Extract the (x, y) coordinate from the center of the cell holding the provided text.  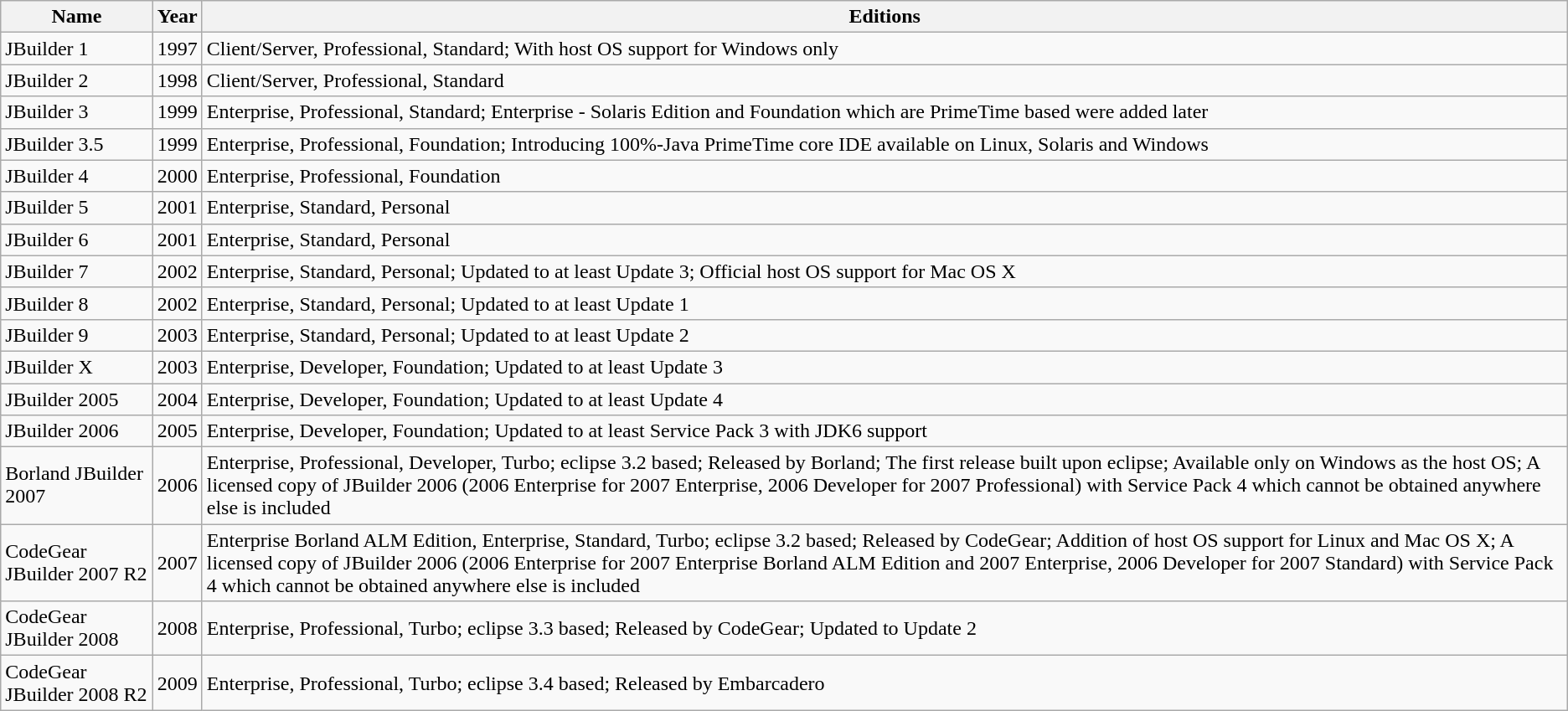
JBuilder X (77, 367)
JBuilder 6 (77, 240)
JBuilder 9 (77, 335)
Enterprise, Standard, Personal; Updated to at least Update 1 (885, 303)
Enterprise, Developer, Foundation; Updated to at least Service Pack 3 with JDK6 support (885, 431)
Enterprise, Developer, Foundation; Updated to at least Update 4 (885, 399)
JBuilder 3 (77, 112)
JBuilder 5 (77, 208)
Enterprise, Standard, Personal; Updated to at least Update 3; Official host OS support for Mac OS X (885, 271)
JBuilder 2006 (77, 431)
Enterprise, Professional, Turbo; eclipse 3.4 based; Released by Embarcadero (885, 683)
JBuilder 4 (77, 176)
JBuilder 8 (77, 303)
2000 (178, 176)
1998 (178, 80)
Enterprise, Professional, Standard; Enterprise - Solaris Edition and Foundation which are PrimeTime based were added later (885, 112)
JBuilder 2005 (77, 399)
Client/Server, Professional, Standard (885, 80)
2007 (178, 563)
Name (77, 17)
Enterprise, Professional, Turbo; eclipse 3.3 based; Released by CodeGear; Updated to Update 2 (885, 628)
2008 (178, 628)
Enterprise, Professional, Foundation (885, 176)
CodeGear JBuilder 2008 (77, 628)
CodeGear JBuilder 2008 R2 (77, 683)
JBuilder 3.5 (77, 144)
Enterprise, Professional, Foundation; Introducing 100%-Java PrimeTime core IDE available on Linux, Solaris and Windows (885, 144)
JBuilder 7 (77, 271)
Borland JBuilder 2007 (77, 486)
JBuilder 2 (77, 80)
2006 (178, 486)
CodeGear JBuilder 2007 R2 (77, 563)
JBuilder 1 (77, 49)
2009 (178, 683)
Client/Server, Professional, Standard; With host OS support for Windows only (885, 49)
1997 (178, 49)
Enterprise, Standard, Personal; Updated to at least Update 2 (885, 335)
Enterprise, Developer, Foundation; Updated to at least Update 3 (885, 367)
Year (178, 17)
Editions (885, 17)
2005 (178, 431)
2004 (178, 399)
